Return [X, Y] of the center of cell containing provided text 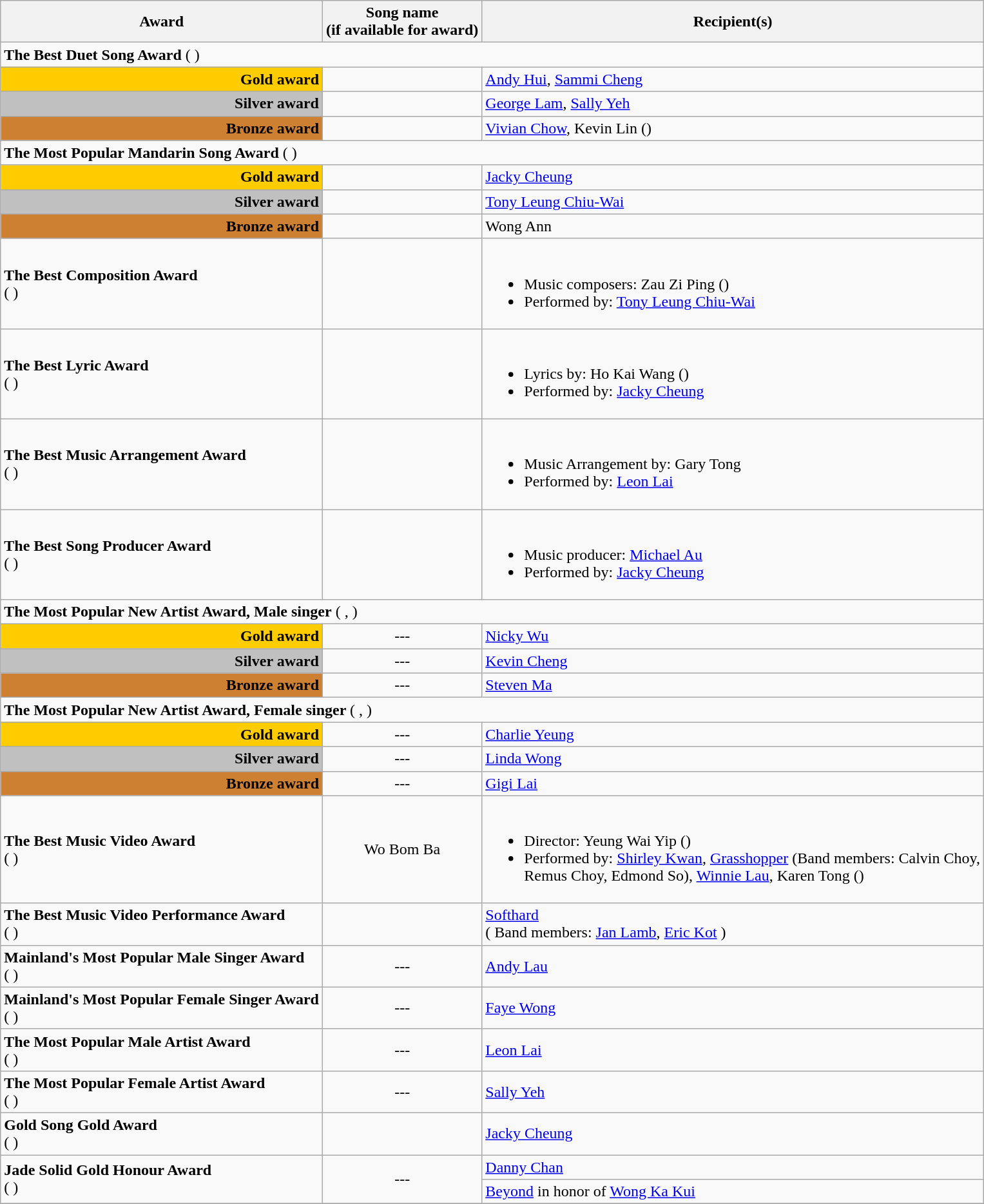
George Lam, Sally Yeh [733, 104]
Beyond in honor of Wong Ka Kui [733, 1192]
Nicky Wu [733, 636]
The Most Popular New Artist Award, Male singer ( , ) [492, 612]
Sally Yeh [733, 1091]
Music producer: Michael AuPerformed by: Jacky Cheung [733, 554]
The Best Music Arrangement Award( ) [162, 464]
Charlie Yeung [733, 734]
Music composers: Zau Zi Ping ()Performed by: Tony Leung Chiu-Wai [733, 283]
Mainland's Most Popular Male Singer Award ( ) [162, 966]
The Best Composition Award( ) [162, 283]
Gold Song Gold Award( ) [162, 1134]
Faye Wong [733, 1008]
Andy Hui, Sammi Cheng [733, 79]
Lyrics by: Ho Kai Wang ()Performed by: Jacky Cheung [733, 374]
Music Arrangement by: Gary TongPerformed by: Leon Lai [733, 464]
Gigi Lai [733, 783]
Steven Ma [733, 685]
Wo Bom Ba [402, 849]
Linda Wong [733, 759]
Award [162, 22]
Kevin Cheng [733, 661]
Leon Lai [733, 1050]
Tony Leung Chiu-Wai [733, 202]
The Most Popular New Artist Award, Female singer ( , ) [492, 710]
Song name(if available for award) [402, 22]
Mainland's Most Popular Female Singer Award ( ) [162, 1008]
The Most Popular Mandarin Song Award ( ) [492, 153]
The Most Popular Male Artist Award( ) [162, 1050]
Director: Yeung Wai Yip ()Performed by: Shirley Kwan, Grasshopper (Band members: Calvin Choy,Remus Choy, Edmond So), Winnie Lau, Karen Tong () [733, 849]
Jade Solid Gold Honour Award ( ) [162, 1179]
Danny Chan [733, 1167]
The Best Lyric Award( ) [162, 374]
The Most Popular Female Artist Award( ) [162, 1091]
Recipient(s) [733, 22]
Wong Ann [733, 226]
The Best Music Video Award( ) [162, 849]
Softhard ( Band members: Jan Lamb, Eric Kot ) [733, 924]
The Best Music Video Performance Award( ) [162, 924]
The Best Song Producer Award( ) [162, 554]
Andy Lau [733, 966]
The Best Duet Song Award ( ) [492, 55]
Vivian Chow, Kevin Lin () [733, 128]
